Extract the (X, Y) coordinate from the center of the cell holding the provided text.  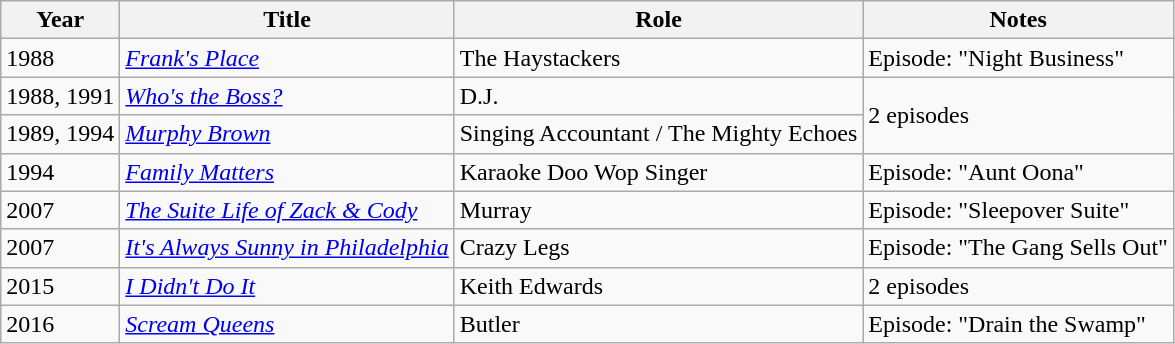
I Didn't Do It (287, 286)
Keith Edwards (658, 286)
1988, 1991 (60, 96)
Butler (658, 324)
Frank's Place (287, 58)
Karaoke Doo Wop Singer (658, 172)
Role (658, 20)
Title (287, 20)
2016 (60, 324)
The Haystackers (658, 58)
Episode: "Night Business" (1018, 58)
1994 (60, 172)
1988 (60, 58)
Year (60, 20)
Murphy Brown (287, 134)
Episode: "The Gang Sells Out" (1018, 248)
Singing Accountant / The Mighty Echoes (658, 134)
Scream Queens (287, 324)
Notes (1018, 20)
It's Always Sunny in Philadelphia (287, 248)
Crazy Legs (658, 248)
D.J. (658, 96)
Family Matters (287, 172)
2015 (60, 286)
Episode: "Sleepover Suite" (1018, 210)
The Suite Life of Zack & Cody (287, 210)
Who's the Boss? (287, 96)
Murray (658, 210)
1989, 1994 (60, 134)
Episode: "Aunt Oona" (1018, 172)
Episode: "Drain the Swamp" (1018, 324)
